For the text-containing cell, return its midpoint in (X, Y) coordinate format. 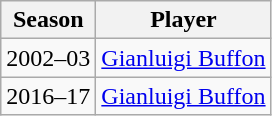
Player (184, 20)
Season (48, 20)
2016–17 (48, 96)
2002–03 (48, 58)
